Extract the [x, y] coordinate from the center of the cell holding the provided text.  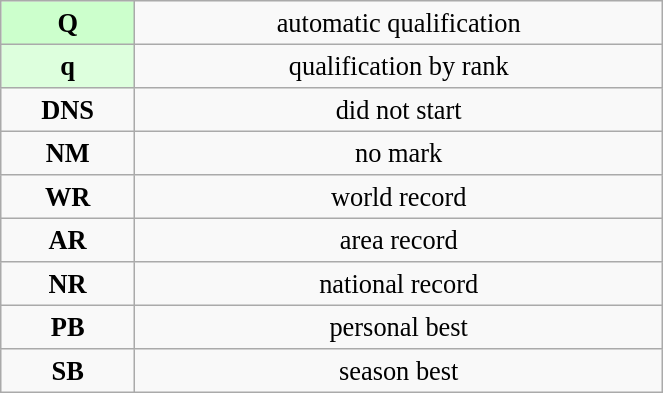
AR [68, 240]
q [68, 66]
NR [68, 284]
PB [68, 327]
area record [399, 240]
national record [399, 284]
world record [399, 197]
SB [68, 371]
no mark [399, 153]
qualification by rank [399, 66]
Q [68, 22]
personal best [399, 327]
did not start [399, 109]
automatic qualification [399, 22]
DNS [68, 109]
season best [399, 371]
WR [68, 197]
NM [68, 153]
